Pinpoint the cell where the given text exists, returning its [x, y] midpoint coordinate. 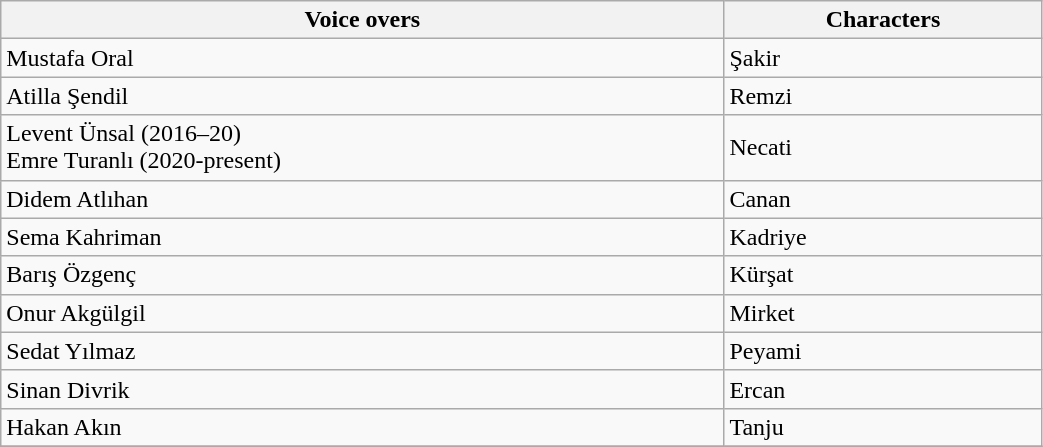
Tanju [883, 427]
Kadriye [883, 237]
Didem Atlıhan [362, 199]
Sinan Divrik [362, 389]
Atilla Şendil [362, 96]
Characters [883, 20]
Mustafa Oral [362, 58]
Ercan [883, 389]
Necati [883, 148]
Canan [883, 199]
Şakir [883, 58]
Sema Kahriman [362, 237]
Onur Akgülgil [362, 313]
Peyami [883, 351]
Levent Ünsal (2016–20)Emre Turanlı (2020-present) [362, 148]
Hakan Akın [362, 427]
Mirket [883, 313]
Sedat Yılmaz [362, 351]
Barış Özgenç [362, 275]
Kürşat [883, 275]
Remzi [883, 96]
Voice overs [362, 20]
